Locate the cell with the specified text and output its [x, y] center coordinate. 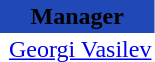
Manager [77, 16]
